Provide the [X, Y] coordinate of the cell's center where the given text is located.  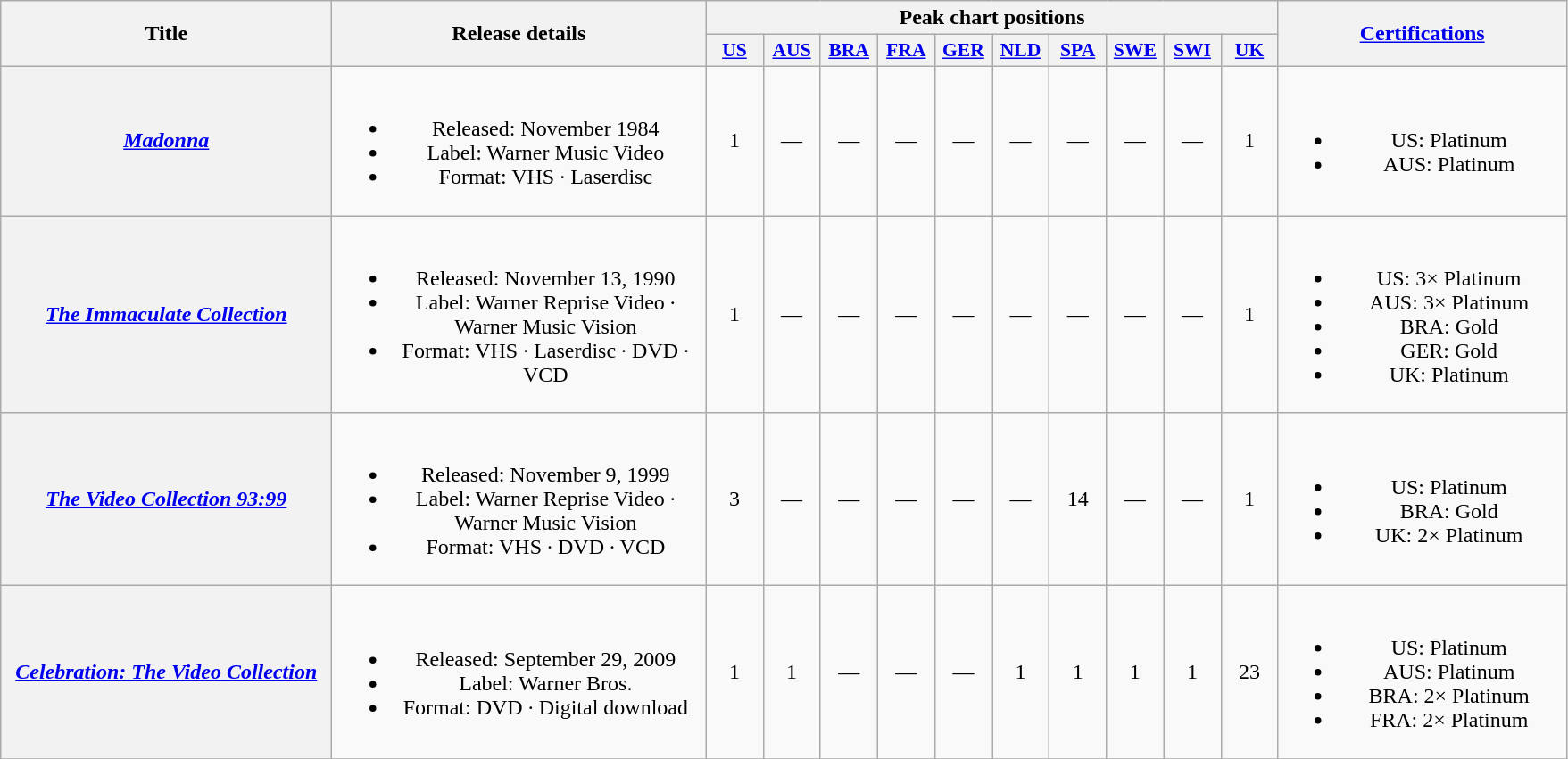
SPA [1078, 51]
SWI [1192, 51]
FRA [906, 51]
Release details [519, 34]
US: 3× PlatinumAUS: 3× PlatinumBRA: GoldGER: GoldUK: Platinum [1423, 314]
US: PlatinumBRA: GoldUK: 2× Platinum [1423, 499]
US: PlatinumAUS: Platinum [1423, 141]
Celebration: The Video Collection [166, 672]
14 [1078, 499]
UK [1249, 51]
US: PlatinumAUS: PlatinumBRA: 2× PlatinumFRA: 2× Platinum [1423, 672]
The Immaculate Collection [166, 314]
Released: September 29, 2009Label: Warner Bros.Format: DVD · Digital download [519, 672]
23 [1249, 672]
GER [963, 51]
Certifications [1423, 34]
3 [734, 499]
The Video Collection 93:99 [166, 499]
Peak chart positions [992, 18]
AUS [792, 51]
Madonna [166, 141]
Released: November 1984Label: Warner Music VideoFormat: VHS · Laserdisc [519, 141]
US [734, 51]
Title [166, 34]
NLD [1021, 51]
Released: November 13, 1990Label: Warner Reprise Video · Warner Music VisionFormat: VHS · Laserdisc · DVD · VCD [519, 314]
BRA [849, 51]
SWE [1135, 51]
Released: November 9, 1999Label: Warner Reprise Video · Warner Music VisionFormat: VHS · DVD · VCD [519, 499]
